Scan for the cell matching the given text and deliver its (X, Y) coordinate at center. 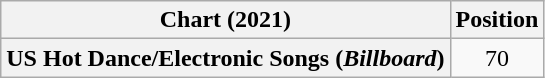
Chart (2021) (226, 20)
US Hot Dance/Electronic Songs (Billboard) (226, 58)
70 (497, 58)
Position (497, 20)
